Detect which cell encompasses the target text, then output its (X, Y) center coordinate. 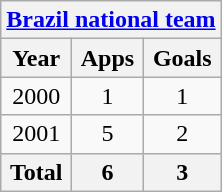
Year (36, 58)
3 (182, 172)
6 (108, 172)
5 (108, 134)
Brazil national team (111, 20)
2000 (36, 96)
2001 (36, 134)
Total (36, 172)
2 (182, 134)
Apps (108, 58)
Goals (182, 58)
